Provide the [X, Y] coordinate of the cell's center where the given text is located.  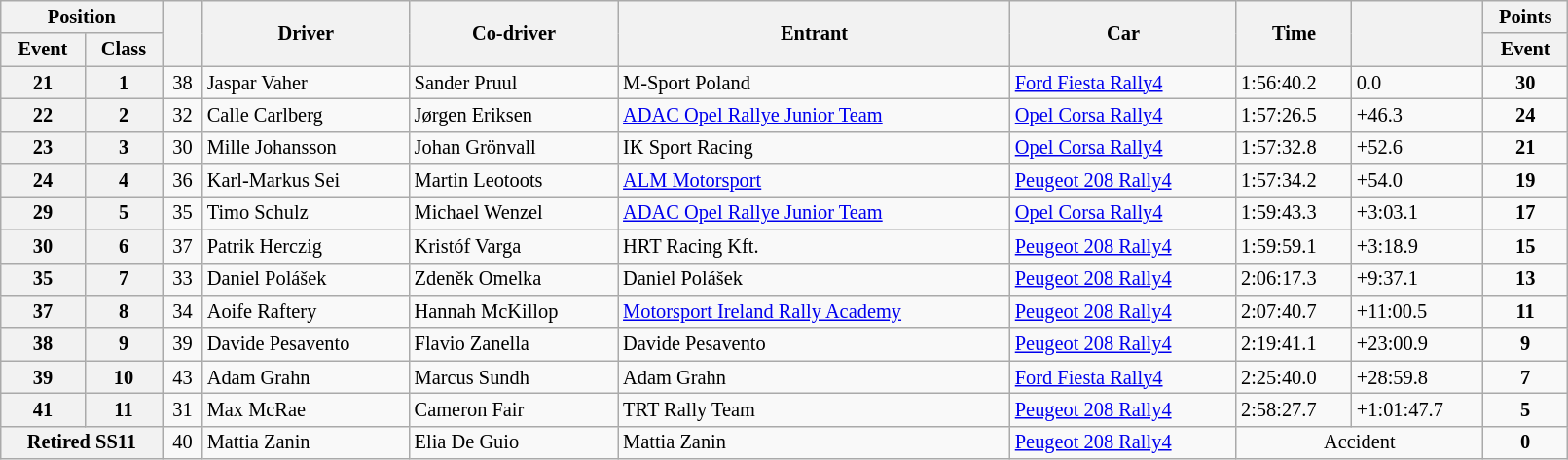
Co-driver [514, 33]
1:59:59.1 [1295, 246]
15 [1524, 246]
31 [183, 409]
+9:37.1 [1417, 279]
19 [1524, 181]
TRT Rally Team [814, 409]
Entrant [814, 33]
2:19:41.1 [1295, 344]
33 [183, 279]
1:57:26.5 [1295, 115]
8 [124, 311]
Patrik Herczig [306, 246]
6 [124, 246]
2:58:27.7 [1295, 409]
+3:03.1 [1417, 213]
IK Sport Racing [814, 148]
2:25:40.0 [1295, 377]
M-Sport Poland [814, 83]
HRT Racing Kft. [814, 246]
1:56:40.2 [1295, 83]
Class [124, 50]
+23:00.9 [1417, 344]
10 [124, 377]
Karl-Markus Sei [306, 181]
Calle Carlberg [306, 115]
Accident [1359, 442]
+28:59.8 [1417, 377]
Retired SS11 [82, 442]
41 [43, 409]
34 [183, 311]
Michael Wenzel [514, 213]
2:06:17.3 [1295, 279]
Kristóf Varga [514, 246]
13 [1524, 279]
Zdeněk Omelka [514, 279]
Flavio Zanella [514, 344]
1:59:43.3 [1295, 213]
+11:00.5 [1417, 311]
+3:18.9 [1417, 246]
Car [1123, 33]
0 [1524, 442]
Timo Schulz [306, 213]
ALM Motorsport [814, 181]
Driver [306, 33]
2:07:40.7 [1295, 311]
Jørgen Eriksen [514, 115]
Hannah McKillop [514, 311]
43 [183, 377]
2 [124, 115]
22 [43, 115]
29 [43, 213]
+52.6 [1417, 148]
Cameron Fair [514, 409]
Sander Pruul [514, 83]
36 [183, 181]
Max McRae [306, 409]
Aoife Raftery [306, 311]
32 [183, 115]
3 [124, 148]
Motorsport Ireland Rally Academy [814, 311]
Jaspar Vaher [306, 83]
Mille Johansson [306, 148]
Johan Grönvall [514, 148]
Points [1524, 17]
1:57:32.8 [1295, 148]
Martin Leotoots [514, 181]
1:57:34.2 [1295, 181]
23 [43, 148]
Position [82, 17]
4 [124, 181]
Elia De Guio [514, 442]
Time [1295, 33]
40 [183, 442]
1 [124, 83]
17 [1524, 213]
0.0 [1417, 83]
Marcus Sundh [514, 377]
+54.0 [1417, 181]
+46.3 [1417, 115]
+1:01:47.7 [1417, 409]
